Capture the cell that displays the provided text and extract its (x, y) central coordinate. 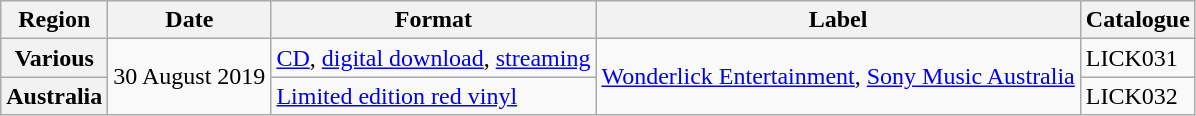
CD, digital download, streaming (434, 58)
LICK032 (1138, 96)
30 August 2019 (190, 77)
Catalogue (1138, 20)
LICK031 (1138, 58)
Australia (54, 96)
Region (54, 20)
Date (190, 20)
Various (54, 58)
Limited edition red vinyl (434, 96)
Wonderlick Entertainment, Sony Music Australia (838, 77)
Format (434, 20)
Label (838, 20)
